Output the [x, y] coordinate of the center of the cell containing the given text.  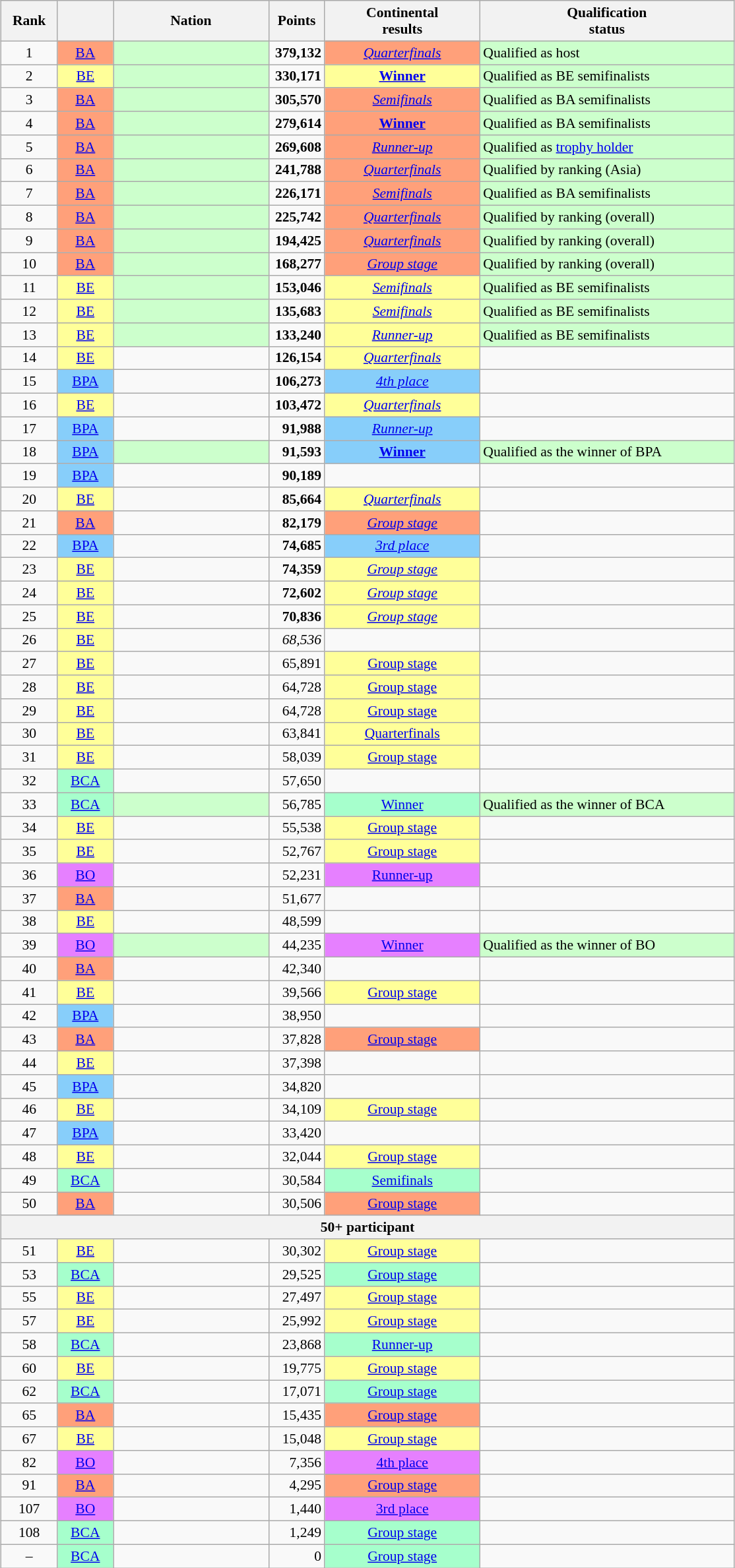
55 [29, 1298]
Continentalresults [402, 21]
29,525 [297, 1274]
Qualified by ranking (Asia) [607, 170]
1,249 [297, 1532]
16 [29, 405]
168,277 [297, 264]
Rank [29, 21]
25 [29, 617]
45 [29, 1086]
Qualificationstatus [607, 21]
48 [29, 1157]
133,240 [297, 334]
22 [29, 546]
91,988 [297, 429]
41 [29, 992]
29 [29, 710]
53 [29, 1274]
15,435 [297, 1415]
72,602 [297, 593]
25,992 [297, 1321]
33 [29, 804]
31 [29, 758]
30,584 [297, 1180]
26 [29, 640]
57,650 [297, 781]
74,685 [297, 546]
225,742 [297, 217]
6 [29, 170]
57 [29, 1321]
Qualified as the winner of BO [607, 946]
7,356 [297, 1462]
46 [29, 1110]
67 [29, 1439]
5 [29, 146]
0 [297, 1556]
279,614 [297, 123]
27,497 [297, 1298]
10 [29, 264]
Nation [191, 21]
33,420 [297, 1133]
85,664 [297, 499]
91,593 [297, 452]
90,189 [297, 475]
103,472 [297, 405]
4,295 [297, 1486]
49 [29, 1180]
Points [297, 21]
40 [29, 969]
50+ participant [368, 1227]
91 [29, 1486]
35 [29, 851]
23 [29, 570]
48,599 [297, 922]
39,566 [297, 992]
34 [29, 828]
42 [29, 1015]
18 [29, 452]
44 [29, 1063]
7 [29, 194]
226,171 [297, 194]
11 [29, 287]
14 [29, 358]
1,440 [297, 1509]
34,109 [297, 1110]
269,608 [297, 146]
32,044 [297, 1157]
Qualified as the winner of BPA [607, 452]
107 [29, 1509]
19 [29, 475]
19,775 [297, 1368]
3 [29, 100]
82,179 [297, 522]
2 [29, 76]
8 [29, 217]
153,046 [297, 287]
194,425 [297, 241]
17,071 [297, 1391]
Qualified as host [607, 53]
379,132 [297, 53]
65,891 [297, 663]
13 [29, 334]
37,828 [297, 1039]
30 [29, 734]
38 [29, 922]
56,785 [297, 804]
108 [29, 1532]
305,570 [297, 100]
20 [29, 499]
37,398 [297, 1063]
55,538 [297, 828]
70,836 [297, 617]
4 [29, 123]
15,048 [297, 1439]
241,788 [297, 170]
58 [29, 1344]
38,950 [297, 1015]
47 [29, 1133]
34,820 [297, 1086]
27 [29, 663]
15 [29, 382]
30,302 [297, 1251]
135,683 [297, 311]
330,171 [297, 76]
24 [29, 593]
43 [29, 1039]
52,767 [297, 851]
32 [29, 781]
106,273 [297, 382]
62 [29, 1391]
30,506 [297, 1204]
39 [29, 946]
68,536 [297, 640]
74,359 [297, 570]
– [29, 1556]
51,677 [297, 898]
58,039 [297, 758]
1 [29, 53]
63,841 [297, 734]
51 [29, 1251]
42,340 [297, 969]
21 [29, 522]
Qualified as trophy holder [607, 146]
44,235 [297, 946]
Qualified as the winner of BCA [607, 804]
36 [29, 875]
23,868 [297, 1344]
65 [29, 1415]
52,231 [297, 875]
12 [29, 311]
60 [29, 1368]
126,154 [297, 358]
17 [29, 429]
37 [29, 898]
9 [29, 241]
50 [29, 1204]
28 [29, 687]
82 [29, 1462]
